Pinpoint the cell where the given text exists, returning its [x, y] midpoint coordinate. 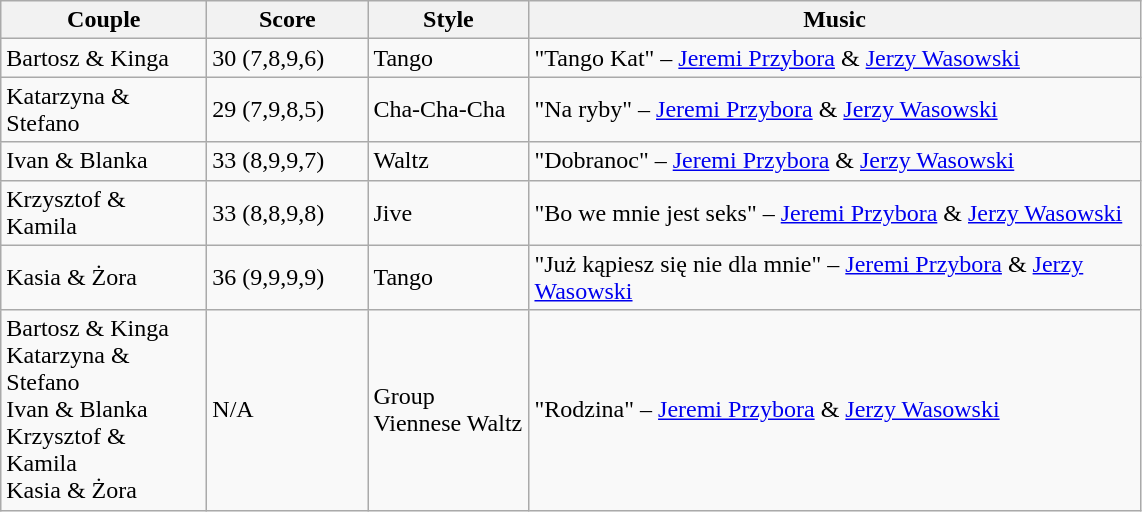
Score [288, 20]
"Bo we mnie jest seks" – Jeremi Przybora & Jerzy Wasowski [834, 212]
Waltz [448, 161]
Bartosz & KingaKatarzyna & StefanoIvan & BlankaKrzysztof & KamilaKasia & Żora [104, 410]
Ivan & Blanka [104, 161]
"Już kąpiesz się nie dla mnie" – Jeremi Przybora & Jerzy Wasowski [834, 278]
N/A [288, 410]
Krzysztof & Kamila [104, 212]
29 (7,9,8,5) [288, 110]
Cha-Cha-Cha [448, 110]
Kasia & Żora [104, 278]
36 (9,9,9,9) [288, 278]
30 (7,8,9,6) [288, 58]
Couple [104, 20]
"Rodzina" – Jeremi Przybora & Jerzy Wasowski [834, 410]
Jive [448, 212]
Bartosz & Kinga [104, 58]
Music [834, 20]
Katarzyna & Stefano [104, 110]
Style [448, 20]
"Tango Kat" – Jeremi Przybora & Jerzy Wasowski [834, 58]
Group Viennese Waltz [448, 410]
33 (8,8,9,8) [288, 212]
"Na ryby" – Jeremi Przybora & Jerzy Wasowski [834, 110]
33 (8,9,9,7) [288, 161]
"Dobranoc" – Jeremi Przybora & Jerzy Wasowski [834, 161]
